Search for the cell housing the specified text and yield its (x, y) center coordinate. 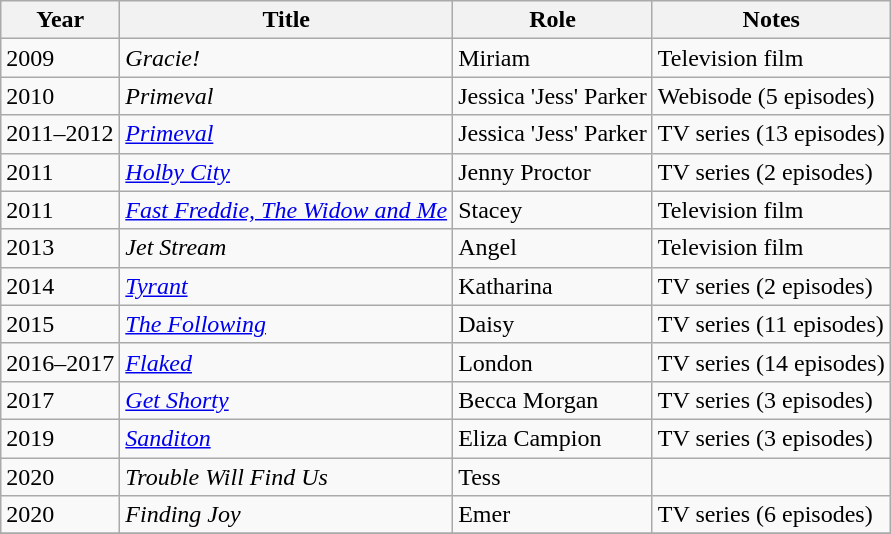
2009 (60, 58)
Jet Stream (286, 248)
Angel (553, 248)
Jenny Proctor (553, 172)
TV series (6 episodes) (771, 515)
Get Shorty (286, 400)
Tess (553, 477)
Stacey (553, 210)
2016–2017 (60, 362)
2015 (60, 324)
TV series (11 episodes) (771, 324)
Daisy (553, 324)
Fast Freddie, The Widow and Me (286, 210)
Gracie! (286, 58)
Miriam (553, 58)
Tyrant (286, 286)
The Following (286, 324)
Emer (553, 515)
2011–2012 (60, 134)
Becca Morgan (553, 400)
Trouble Will Find Us (286, 477)
2017 (60, 400)
Eliza Campion (553, 438)
TV series (14 episodes) (771, 362)
2013 (60, 248)
Holby City (286, 172)
2014 (60, 286)
Webisode (5 episodes) (771, 96)
Flaked (286, 362)
London (553, 362)
Sanditon (286, 438)
Notes (771, 20)
Title (286, 20)
TV series (13 episodes) (771, 134)
Year (60, 20)
Katharina (553, 286)
Role (553, 20)
2019 (60, 438)
Finding Joy (286, 515)
2010 (60, 96)
